Determine the [X, Y] coordinate at the center of the cell enclosing the given text.  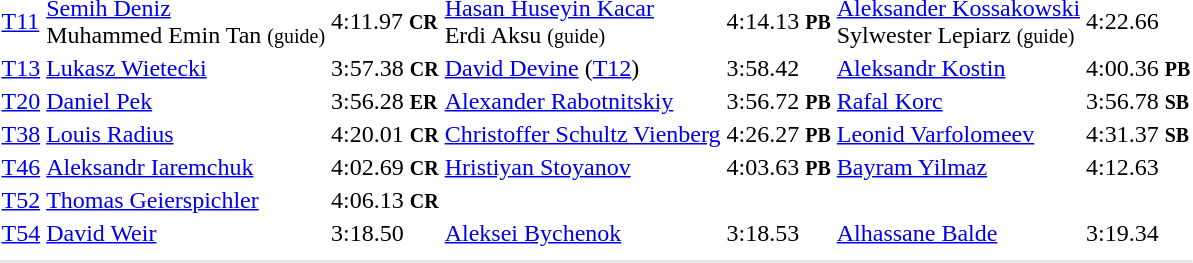
4:20.01 CR [386, 134]
Christoffer Schultz Vienberg [582, 134]
Alexander Rabotnitskiy [582, 101]
3:19.34 [1138, 233]
3:56.28 ER [386, 101]
4:26.27 PB [778, 134]
3:18.53 [778, 233]
Lukasz Wietecki [186, 68]
Louis Radius [186, 134]
Leonid Varfolomeev [958, 134]
David Devine (T12) [582, 68]
Rafal Korc [958, 101]
3:56.72 PB [778, 101]
4:00.36 PB [1138, 68]
T38 [21, 134]
Hristiyan Stoyanov [582, 167]
4:31.37 SB [1138, 134]
4:12.63 [1138, 167]
4:03.63 PB [778, 167]
Aleksandr Iaremchuk [186, 167]
4:02.69 CR [386, 167]
T46 [21, 167]
Alhassane Balde [958, 233]
T20 [21, 101]
Daniel Pek [186, 101]
3:58.42 [778, 68]
3:56.78 SB [1138, 101]
T52 [21, 200]
T13 [21, 68]
Bayram Yilmaz [958, 167]
T54 [21, 233]
3:18.50 [386, 233]
4:06.13 CR [386, 200]
Aleksandr Kostin [958, 68]
Aleksei Bychenok [582, 233]
Thomas Geierspichler [186, 200]
David Weir [186, 233]
3:57.38 CR [386, 68]
